Return [X, Y] of the center of cell containing provided text 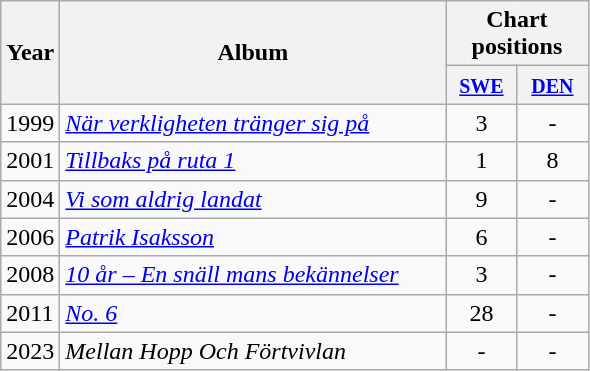
9 [482, 199]
2001 [30, 161]
10 år – En snäll mans bekännelser [253, 275]
SWE [482, 85]
1999 [30, 123]
2008 [30, 275]
2023 [30, 351]
8 [552, 161]
Patrik Isaksson [253, 237]
Mellan Hopp Och Förtvivlan [253, 351]
No. 6 [253, 313]
Year [30, 52]
1 [482, 161]
DEN [552, 85]
28 [482, 313]
När verkligheten tränger sig på [253, 123]
6 [482, 237]
2006 [30, 237]
Chart positions [517, 34]
2004 [30, 199]
Album [253, 52]
Tillbaks på ruta 1 [253, 161]
Vi som aldrig landat [253, 199]
2011 [30, 313]
